For the text-containing cell, return its midpoint in (x, y) coordinate format. 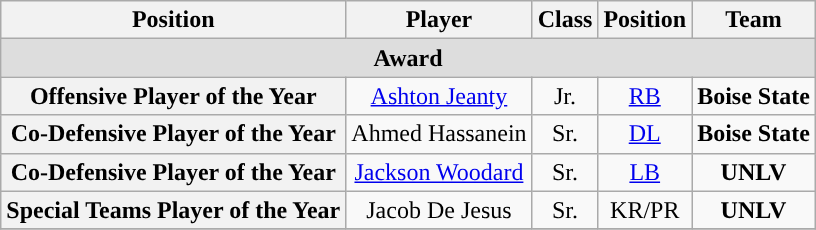
Ahmed Hassanein (439, 134)
Offensive Player of the Year (174, 96)
LB (645, 172)
Jacob De Jesus (439, 210)
KR/PR (645, 210)
Jr. (565, 96)
DL (645, 134)
Special Teams Player of the Year (174, 210)
Player (439, 20)
Class (565, 20)
Award (408, 58)
RB (645, 96)
Team (754, 20)
Jackson Woodard (439, 172)
Ashton Jeanty (439, 96)
